Identify which cell holds the provided text, then report its [X, Y] central coordinate. 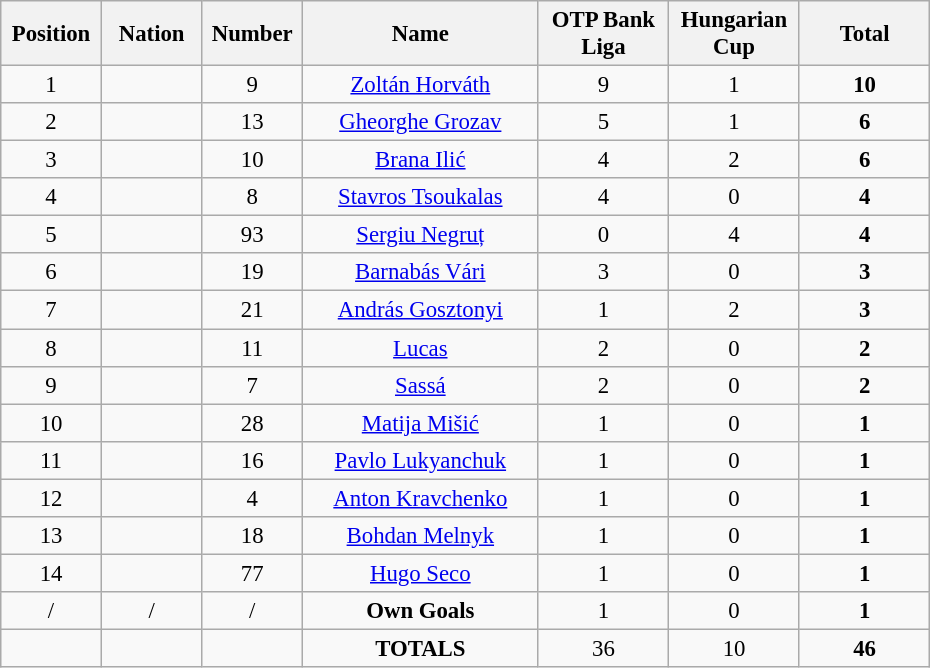
16 [252, 460]
András Gosztonyi [421, 310]
Hugo Seco [421, 573]
77 [252, 573]
46 [864, 648]
Lucas [421, 348]
Sassá [421, 385]
14 [52, 573]
Position [52, 34]
12 [52, 498]
Sergiu Negruț [421, 235]
Gheorghe Grozav [421, 122]
18 [252, 536]
Anton Kravchenko [421, 498]
Own Goals [421, 611]
28 [252, 423]
Stavros Tsoukalas [421, 197]
OTP Bank Liga [604, 34]
Pavlo Lukyanchuk [421, 460]
Total [864, 34]
Matija Mišić [421, 423]
Number [252, 34]
Barnabás Vári [421, 273]
Nation [152, 34]
19 [252, 273]
21 [252, 310]
TOTALS [421, 648]
93 [252, 235]
Name [421, 34]
Bohdan Melnyk [421, 536]
36 [604, 648]
Brana Ilić [421, 160]
Zoltán Horváth [421, 85]
Hungarian Cup [734, 34]
